Provide the [X, Y] coordinate of the cell's center where the given text is located.  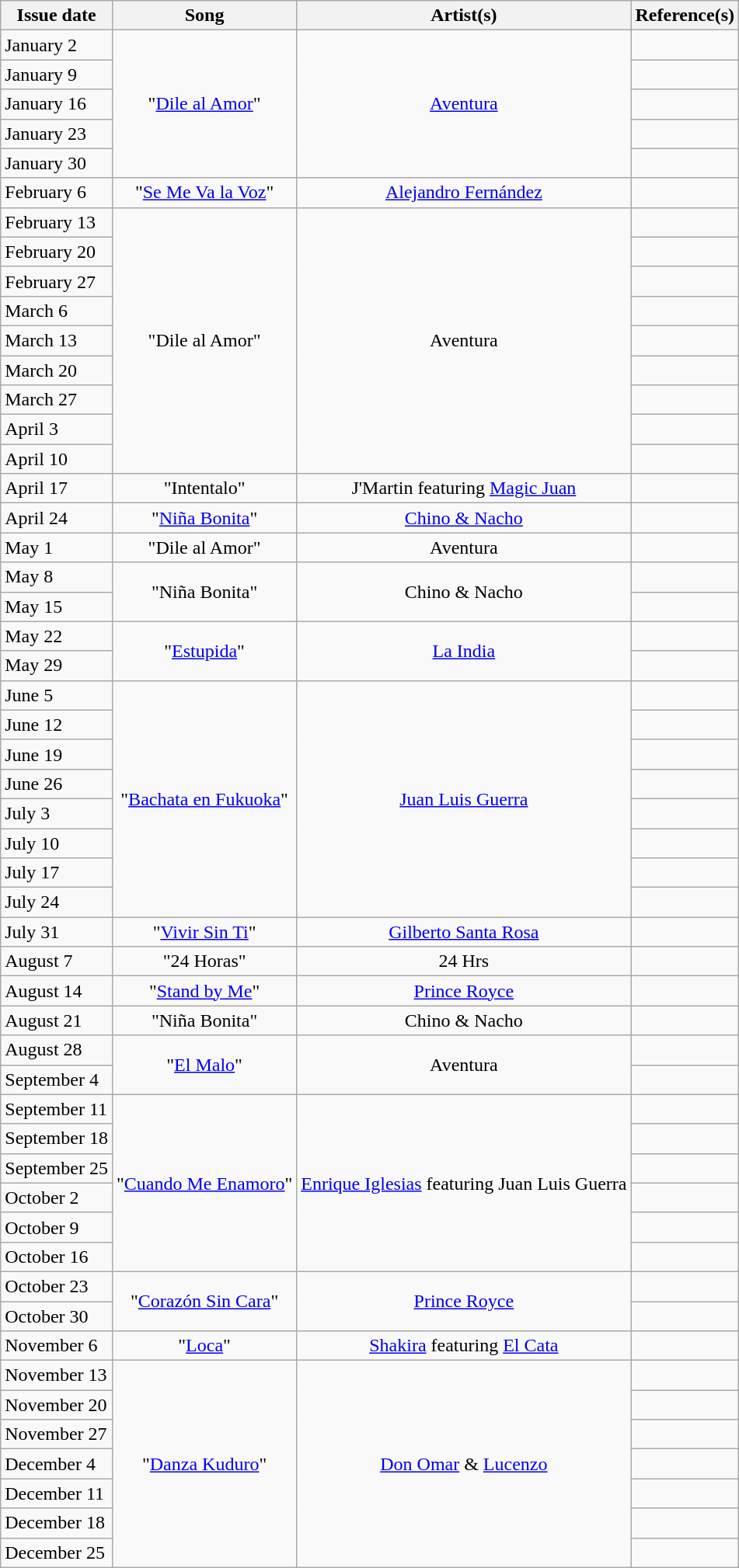
October 23 [57, 1286]
January 30 [57, 163]
July 31 [57, 932]
July 17 [57, 873]
September 18 [57, 1139]
May 29 [57, 666]
July 3 [57, 813]
May 22 [57, 636]
Alejandro Fernández [464, 193]
October 9 [57, 1227]
November 6 [57, 1346]
Don Omar & Lucenzo [464, 1464]
March 13 [57, 340]
Song [204, 16]
"Stand by Me" [204, 991]
March 27 [57, 400]
Artist(s) [464, 16]
October 16 [57, 1257]
March 20 [57, 370]
"24 Horas" [204, 961]
August 7 [57, 961]
February 13 [57, 222]
"Vivir Sin Ti" [204, 932]
"Corazón Sin Cara" [204, 1301]
Shakira featuring El Cata [464, 1346]
April 10 [57, 459]
February 27 [57, 281]
"El Malo" [204, 1065]
J'Martin featuring Magic Juan [464, 488]
February 20 [57, 252]
January 2 [57, 45]
March 6 [57, 311]
September 25 [57, 1168]
November 20 [57, 1405]
"Bachata en Fukuoka" [204, 798]
December 25 [57, 1552]
June 12 [57, 725]
October 30 [57, 1316]
July 24 [57, 902]
May 1 [57, 548]
August 14 [57, 991]
January 16 [57, 104]
May 15 [57, 607]
December 18 [57, 1523]
Juan Luis Guerra [464, 798]
"Loca" [204, 1346]
"Danza Kuduro" [204, 1464]
August 28 [57, 1050]
June 26 [57, 784]
October 2 [57, 1198]
Enrique Iglesias featuring Juan Luis Guerra [464, 1183]
"Estupida" [204, 651]
December 4 [57, 1464]
"Intentalo" [204, 488]
Issue date [57, 16]
April 17 [57, 488]
September 11 [57, 1109]
January 9 [57, 75]
June 19 [57, 754]
24 Hrs [464, 961]
May 8 [57, 577]
November 13 [57, 1375]
November 27 [57, 1434]
December 11 [57, 1493]
September 4 [57, 1080]
Gilberto Santa Rosa [464, 932]
Reference(s) [685, 16]
January 23 [57, 134]
"Se Me Va la Voz" [204, 193]
"Cuando Me Enamoro" [204, 1183]
June 5 [57, 695]
April 3 [57, 429]
July 10 [57, 843]
February 6 [57, 193]
August 21 [57, 1020]
April 24 [57, 518]
La India [464, 651]
